Find where the given text appears and provide that cell's center as (x, y) coordinate. 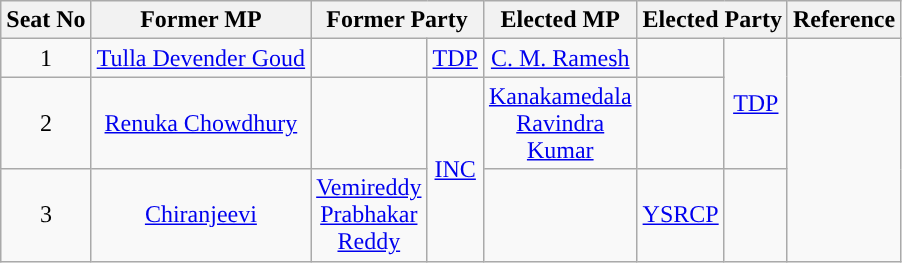
Renuka Chowdhury (200, 123)
Kanakamedala Ravindra Kumar (560, 123)
Former Party (398, 20)
Seat No (46, 20)
Chiranjeevi (200, 215)
Elected MP (560, 20)
Vemireddy Prabhakar Reddy (369, 215)
Reference (844, 20)
Elected Party (712, 20)
2 (46, 123)
3 (46, 215)
Former MP (200, 20)
INC (455, 169)
Tulla Devender Goud (200, 58)
C. M. Ramesh (560, 58)
YSRCP (680, 215)
1 (46, 58)
